Capture the cell that displays the provided text and extract its (X, Y) central coordinate. 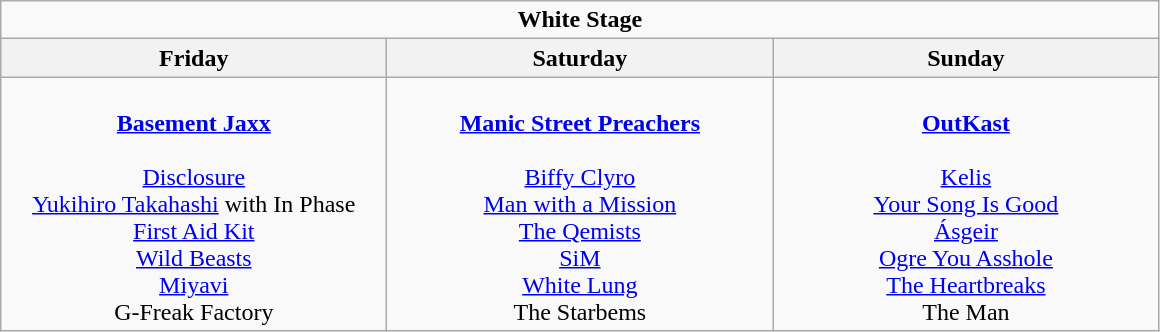
Manic Street Preachers Biffy Clyro Man with a Mission The Qemists SiM White Lung The Starbems (580, 204)
White Stage (580, 20)
OutKast Kelis Your Song Is Good Ásgeir Ogre You Asshole The Heartbreaks The Man (966, 204)
Basement Jaxx Disclosure Yukihiro Takahashi with In Phase First Aid Kit Wild Beasts Miyavi G-Freak Factory (194, 204)
Saturday (580, 58)
Sunday (966, 58)
Friday (194, 58)
